From the cell containing the given text, extract its center point as [x, y] coordinate. 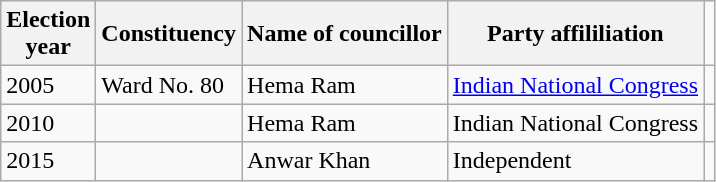
Election year [48, 34]
2010 [48, 123]
Anwar Khan [345, 161]
Ward No. 80 [169, 85]
Constituency [169, 34]
2005 [48, 85]
2015 [48, 161]
Party affililiation [575, 34]
Independent [575, 161]
Name of councillor [345, 34]
